Extract the (X, Y) coordinate from the center of the cell holding the provided text.  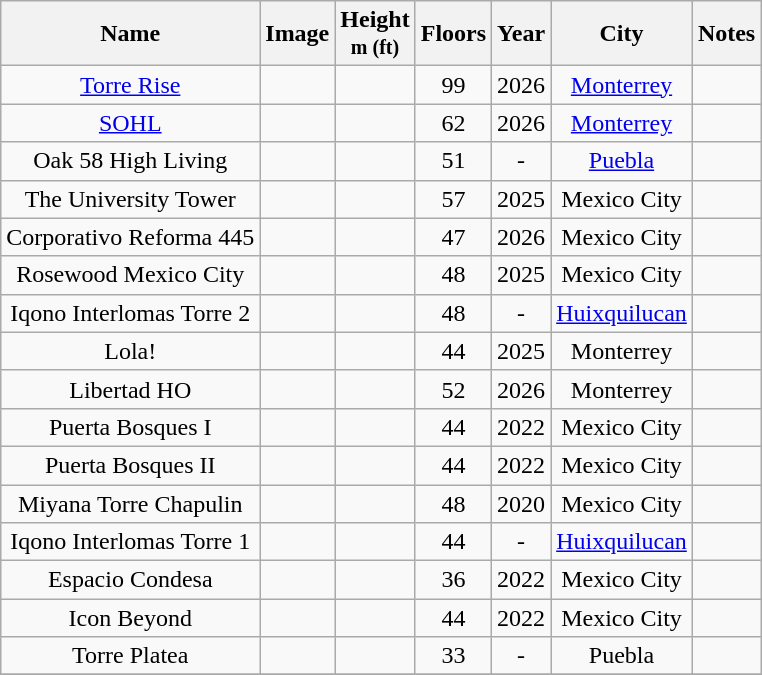
Floors (453, 34)
52 (453, 389)
Torre Rise (130, 85)
36 (453, 580)
City (622, 34)
62 (453, 123)
Iqono Interlomas Torre 2 (130, 313)
2020 (522, 503)
The University Tower (130, 199)
Image (298, 34)
99 (453, 85)
Puerta Bosques II (130, 465)
Espacio Condesa (130, 580)
Heightm (ft) (375, 34)
33 (453, 656)
47 (453, 237)
SOHL (130, 123)
Notes (726, 34)
Icon Beyond (130, 618)
Miyana Torre Chapulin (130, 503)
Libertad HO (130, 389)
Iqono Interlomas Torre 1 (130, 542)
Corporativo Reforma 445 (130, 237)
Name (130, 34)
Year (522, 34)
51 (453, 161)
57 (453, 199)
Torre Platea (130, 656)
Lola! (130, 351)
Oak 58 High Living (130, 161)
Rosewood Mexico City (130, 275)
Puerta Bosques I (130, 427)
